Scan for the cell matching the given text and deliver its [x, y] coordinate at center. 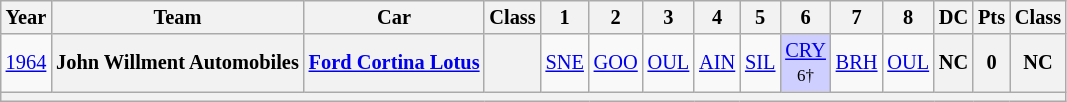
6 [805, 17]
3 [669, 17]
SNE [565, 63]
Pts [992, 17]
0 [992, 63]
Team [178, 17]
DC [954, 17]
Car [394, 17]
SIL [760, 63]
4 [717, 17]
1 [565, 17]
John Willment Automobiles [178, 63]
2 [616, 17]
Year [26, 17]
5 [760, 17]
Ford Cortina Lotus [394, 63]
BRH [857, 63]
GOO [616, 63]
1964 [26, 63]
8 [908, 17]
CRY6† [805, 63]
AIN [717, 63]
7 [857, 17]
